Find where the given text appears and provide that cell's center as (X, Y) coordinate. 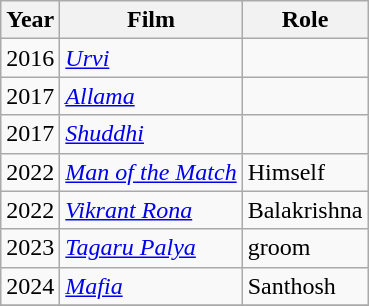
Vikrant Rona (151, 210)
Himself (305, 172)
Shuddhi (151, 134)
Tagaru Palya (151, 248)
groom (305, 248)
Allama (151, 96)
Mafia (151, 286)
Urvi (151, 58)
Man of the Match (151, 172)
2023 (30, 248)
Film (151, 20)
Balakrishna (305, 210)
Year (30, 20)
2016 (30, 58)
Role (305, 20)
2024 (30, 286)
Santhosh (305, 286)
